Locate the cell with the specified text and output its [x, y] center coordinate. 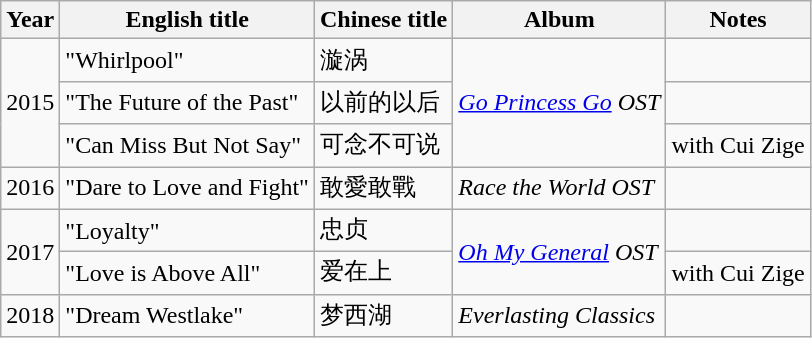
爱在上 [383, 274]
漩涡 [383, 60]
2016 [30, 188]
可念不可说 [383, 146]
Everlasting Classics [560, 316]
"The Future of the Past" [188, 102]
Album [560, 20]
Race the World OST [560, 188]
Go Princess Go OST [560, 103]
English title [188, 20]
"Loyalty" [188, 230]
以前的以后 [383, 102]
梦西湖 [383, 316]
"Love is Above All" [188, 274]
"Whirlpool" [188, 60]
Notes [738, 20]
Year [30, 20]
"Dream Westlake" [188, 316]
Oh My General OST [560, 252]
2018 [30, 316]
敢愛敢戰 [383, 188]
"Can Miss But Not Say" [188, 146]
2015 [30, 103]
"Dare to Love and Fight" [188, 188]
Chinese title [383, 20]
2017 [30, 252]
忠贞 [383, 230]
